Provide the [X, Y] coordinate of the cell's center where the given text is located.  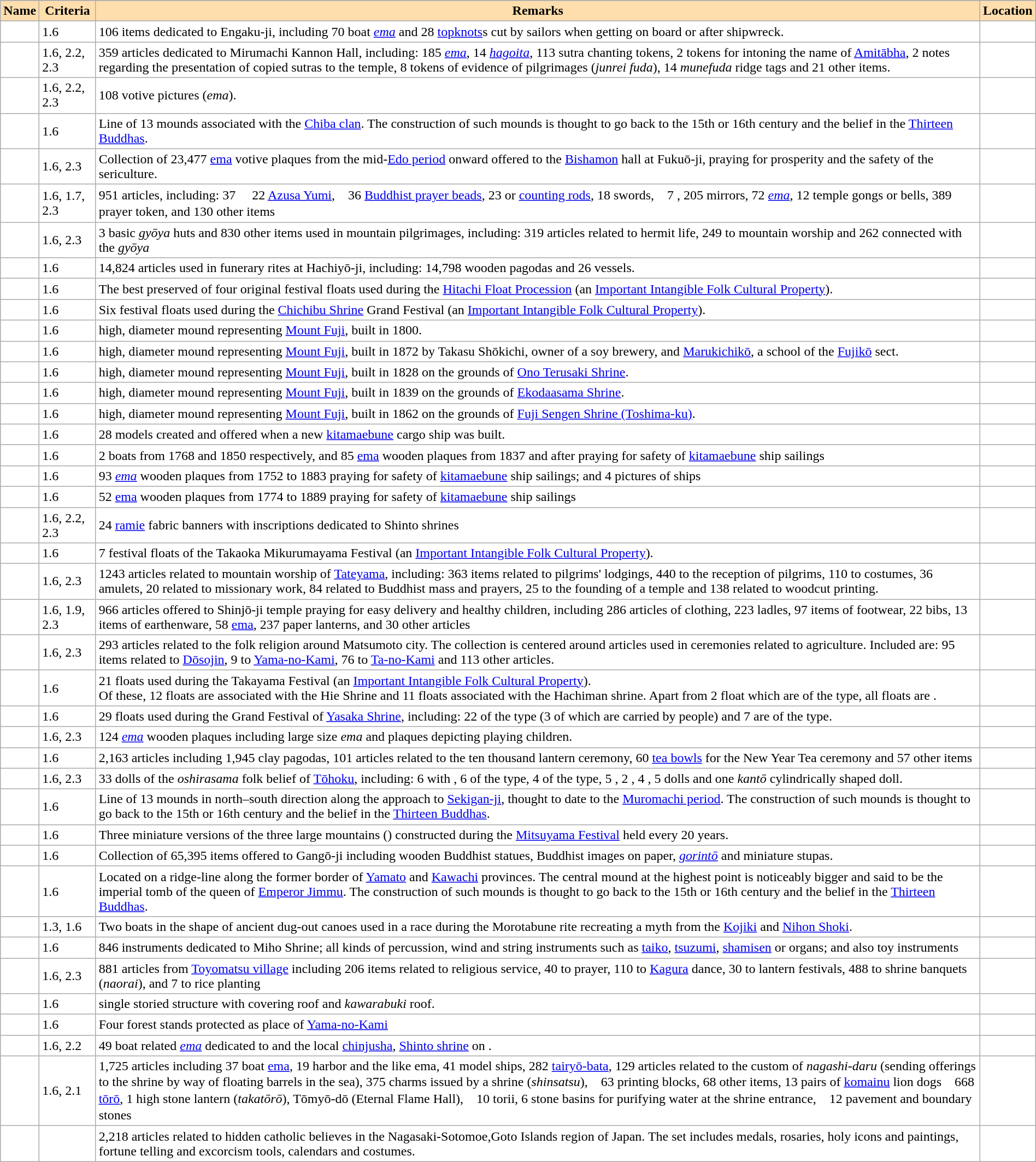
Location [1008, 11]
single storied structure with covering roof and kawarabuki roof. [538, 1004]
high, diameter mound representing Mount Fuji, built in 1828 on the grounds of Ono Terusaki Shrine. [538, 372]
The best preserved of four original festival floats used during the Hitachi Float Procession (an Important Intangible Folk Cultural Property). [538, 289]
49 boat related ema dedicated to and the local chinjusha, Shinto shrine on . [538, 1046]
1.6, 2.1 [68, 1091]
Two boats in the shape of ancient dug-out canoes used in a race during the Morotabune rite recreating a myth from the Kojiki and Nihon Shoki. [538, 927]
29 floats used during the Grand Festival of Yasaka Shrine, including: 22 of the type (3 of which are carried by people) and 7 are of the type. [538, 716]
high, diameter mound representing Mount Fuji, built in 1872 by Takasu Shōkichi, owner of a soy brewery, and Marukichikō, a school of the Fujikō sect. [538, 351]
124 ema wooden plaques including large size ema and plaques depicting playing children. [538, 737]
Criteria [68, 11]
1.3, 1.6 [68, 927]
high, diameter mound representing Mount Fuji, built in 1839 on the grounds of Ekodaasama Shrine. [538, 393]
Remarks [538, 11]
28 models created and offered when a new kitamaebune cargo ship was built. [538, 434]
7 festival floats of the Takaoka Mikurumayama Festival (an Important Intangible Folk Cultural Property). [538, 553]
Collection of 65,395 items offered to Gangō-ji including wooden Buddhist statues, Buddhist images on paper, gorintō and miniature stupas. [538, 856]
Name [20, 11]
1.6, 2.2 [68, 1046]
108 votive pictures (ema). [538, 95]
24 ramie fabric banners with inscriptions dedicated to Shinto shrines [538, 524]
high, diameter mound representing Mount Fuji, built in 1800. [538, 331]
high, diameter mound representing Mount Fuji, built in 1862 on the grounds of Fuji Sengen Shrine (Toshima-ku). [538, 414]
Four forest stands protected as place of Yama-no-Kami [538, 1025]
1.6, 1.9, 2.3 [68, 617]
14,824 articles used in funerary rites at Hachiyō-ji, including: 14,798 wooden pagodas and 26 vessels. [538, 268]
1.6, 1.7, 2.3 [68, 203]
2 boats from 1768 and 1850 respectively, and 85 ema wooden plaques from 1837 and after praying for safety of kitamaebune ship sailings [538, 455]
93 ema wooden plaques from 1752 to 1883 praying for safety of kitamaebune ship sailings; and 4 pictures of ships [538, 476]
Six festival floats used during the Chichibu Shrine Grand Festival (an Important Intangible Folk Cultural Property). [538, 310]
Three miniature versions of the three large mountains () constructed during the Mitsuyama Festival held every 20 years. [538, 835]
52 ema wooden plaques from 1774 to 1889 praying for safety of kitamaebune ship sailings [538, 497]
106 items dedicated to Engaku-ji, including 70 boat ema and 28 topknotss cut by sailors when getting on board or after shipwreck. [538, 32]
